Extract the [x, y] coordinate from the center of the cell holding the provided text.  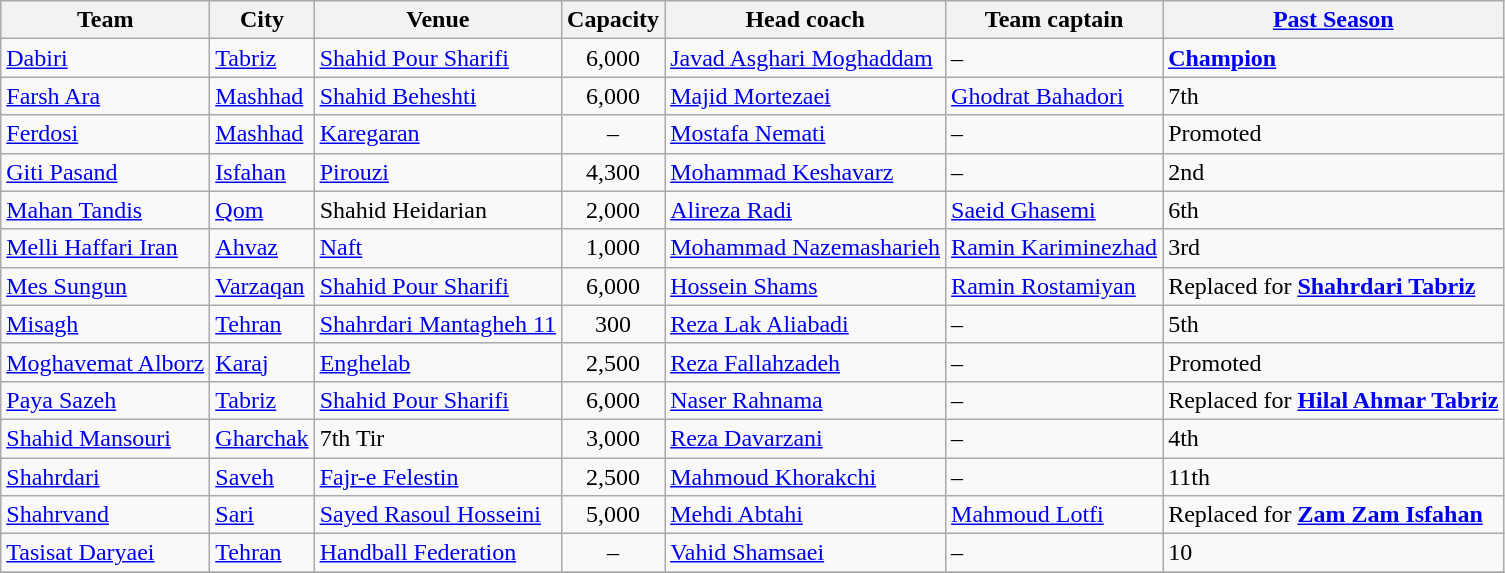
Fajr-e Felestin [438, 477]
Shahid Heidarian [438, 210]
Sari [262, 515]
Saeid Ghasemi [1054, 210]
Misagh [106, 324]
Vahid Shamsaei [806, 553]
Alireza Radi [806, 210]
Melli Haffari Iran [106, 248]
Mahmoud Khorakchi [806, 477]
Venue [438, 20]
Varzaqan [262, 286]
Saveh [262, 477]
Tasisat Daryaei [106, 553]
3rd [1334, 248]
Reza Davarzani [806, 438]
Javad Asghari Moghaddam [806, 58]
Isfahan [262, 172]
Head coach [806, 20]
Mohammad Nazemasharieh [806, 248]
City [262, 20]
Pirouzi [438, 172]
Capacity [614, 20]
300 [614, 324]
Ramin Kariminezhad [1054, 248]
Mostafa Nemati [806, 134]
4,300 [614, 172]
Dabiri [106, 58]
Shahid Beheshti [438, 96]
Mohammad Keshavarz [806, 172]
Naser Rahnama [806, 400]
Giti Pasand [106, 172]
Mehdi Abtahi [806, 515]
Enghelab [438, 362]
Replaced for Hilal Ahmar Tabriz [1334, 400]
Shahrdari Mantagheh 11 [438, 324]
Ghodrat Bahadori [1054, 96]
Reza Lak Aliabadi [806, 324]
5th [1334, 324]
3,000 [614, 438]
Replaced for Zam Zam Isfahan [1334, 515]
Ramin Rostamiyan [1054, 286]
Champion [1334, 58]
2nd [1334, 172]
Mahmoud Lotfi [1054, 515]
Karegaran [438, 134]
5,000 [614, 515]
Team captain [1054, 20]
Shahid Mansouri [106, 438]
Replaced for Shahrdari Tabriz [1334, 286]
Farsh Ara [106, 96]
Majid Mortezaei [806, 96]
Shahrvand [106, 515]
7th [1334, 96]
Ferdosi [106, 134]
Sayed Rasoul Hosseini [438, 515]
Moghavemat Alborz [106, 362]
Paya Sazeh [106, 400]
Ahvaz [262, 248]
10 [1334, 553]
Naft [438, 248]
Qom [262, 210]
Shahrdari [106, 477]
Handball Federation [438, 553]
Mahan Tandis [106, 210]
2,000 [614, 210]
1,000 [614, 248]
Past Season [1334, 20]
11th [1334, 477]
Karaj [262, 362]
Reza Fallahzadeh [806, 362]
Hossein Shams [806, 286]
4th [1334, 438]
6th [1334, 210]
7th Tir [438, 438]
Mes Sungun [106, 286]
Gharchak [262, 438]
Team [106, 20]
